Capture the cell that displays the provided text and extract its (X, Y) central coordinate. 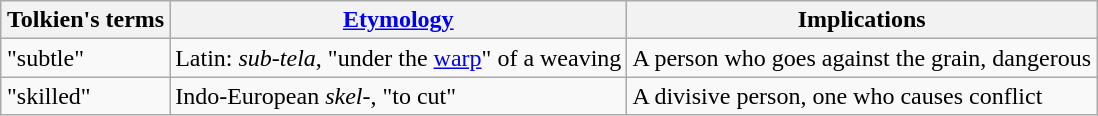
A divisive person, one who causes conflict (862, 96)
A person who goes against the grain, dangerous (862, 58)
Indo-European skel-, "to cut" (398, 96)
"skilled" (85, 96)
Latin: sub-tela, "under the warp" of a weaving (398, 58)
Implications (862, 20)
"subtle" (85, 58)
Etymology (398, 20)
Tolkien's terms (85, 20)
